Return (X, Y) of the center of cell containing provided text 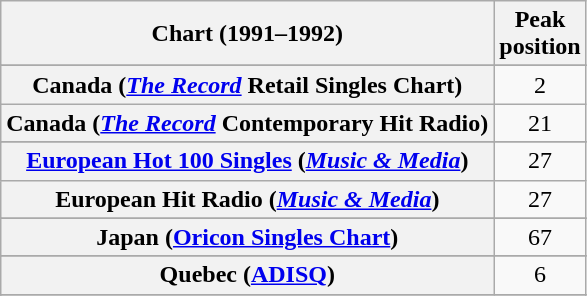
European Hit Radio (Music & Media) (248, 199)
Canada (The Record Retail Singles Chart) (248, 85)
6 (540, 275)
Chart (1991–1992) (248, 34)
Canada (The Record Contemporary Hit Radio) (248, 123)
European Hot 100 Singles (Music & Media) (248, 161)
67 (540, 237)
21 (540, 123)
Japan (Oricon Singles Chart) (248, 237)
Quebec (ADISQ) (248, 275)
Peakposition (540, 34)
2 (540, 85)
